Search for the cell housing the specified text and yield its (x, y) center coordinate. 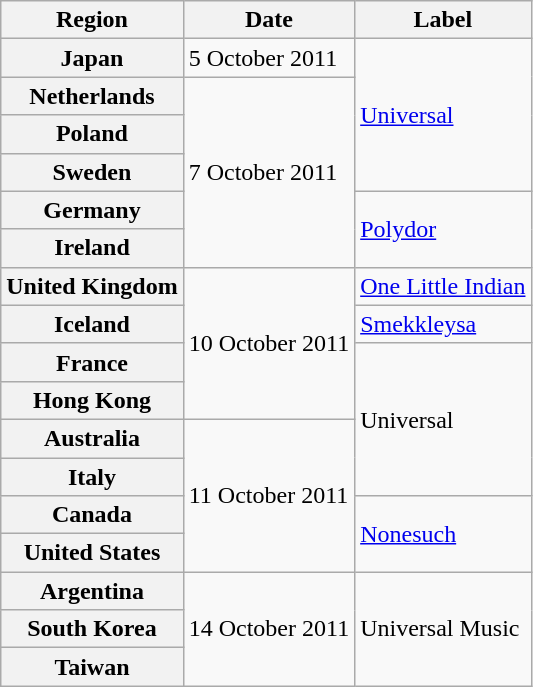
Taiwan (92, 667)
Smekkleysa (443, 324)
Date (268, 20)
Italy (92, 477)
One Little Indian (443, 286)
Label (443, 20)
Polydor (443, 229)
Argentina (92, 591)
South Korea (92, 629)
5 October 2011 (268, 58)
11 October 2011 (268, 495)
Australia (92, 438)
7 October 2011 (268, 172)
Poland (92, 134)
Sweden (92, 172)
France (92, 362)
Universal Music (443, 629)
10 October 2011 (268, 343)
Iceland (92, 324)
14 October 2011 (268, 629)
United States (92, 553)
Region (92, 20)
Ireland (92, 248)
Germany (92, 210)
Netherlands (92, 96)
United Kingdom (92, 286)
Japan (92, 58)
Canada (92, 515)
Hong Kong (92, 400)
Nonesuch (443, 534)
